Locate the cell with the specified text and output its [x, y] center coordinate. 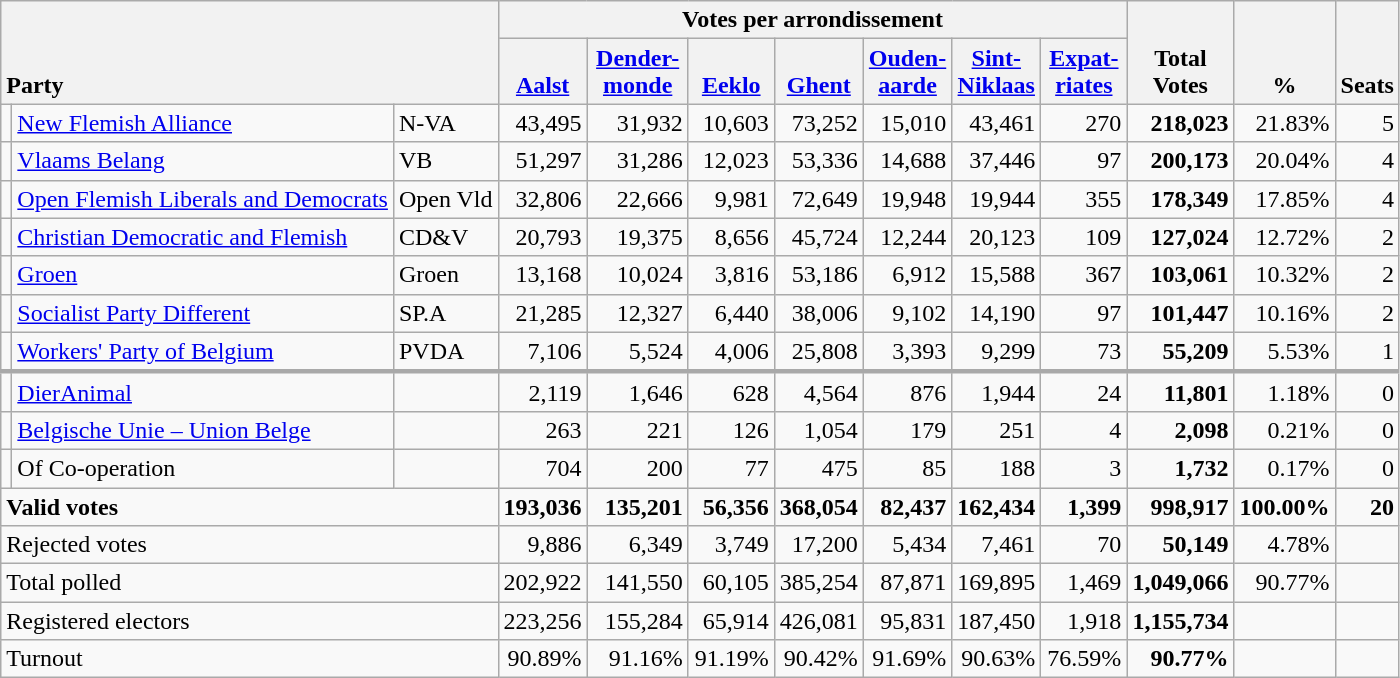
Expat- riates [1084, 72]
17.85% [1284, 199]
11,801 [1180, 392]
14,190 [996, 313]
Christian Democratic and Flemish [203, 237]
Total polled [250, 583]
Workers' Party of Belgium [203, 352]
32,806 [542, 199]
0.17% [1284, 468]
4,006 [731, 352]
355 [1084, 199]
51,297 [542, 161]
704 [542, 468]
53,336 [818, 161]
628 [731, 392]
56,356 [731, 507]
77 [731, 468]
90.89% [542, 659]
Belgische Unie – Union Belge [203, 430]
87,871 [907, 583]
19,944 [996, 199]
1,646 [638, 392]
DierAnimal [203, 392]
21,285 [542, 313]
2,119 [542, 392]
24 [1084, 392]
2,098 [1180, 430]
1,944 [996, 392]
20 [1367, 507]
1,054 [818, 430]
12.72% [1284, 237]
4.78% [1284, 545]
200 [638, 468]
91.19% [731, 659]
202,922 [542, 583]
270 [1084, 123]
1.18% [1284, 392]
50,149 [1180, 545]
426,081 [818, 621]
179 [907, 430]
95,831 [907, 621]
475 [818, 468]
162,434 [996, 507]
1,155,734 [1180, 621]
% [1284, 52]
73 [1084, 352]
5,524 [638, 352]
Socialist Party Different [203, 313]
12,327 [638, 313]
7,106 [542, 352]
91.69% [907, 659]
20,793 [542, 237]
76.59% [1084, 659]
Rejected votes [250, 545]
126 [731, 430]
31,286 [638, 161]
10.16% [1284, 313]
3,816 [731, 275]
10,024 [638, 275]
PVDA [446, 352]
101,447 [1180, 313]
6,440 [731, 313]
14,688 [907, 161]
Registered electors [250, 621]
Ghent [818, 72]
15,588 [996, 275]
90.42% [818, 659]
65,914 [731, 621]
5.53% [1284, 352]
19,375 [638, 237]
1,469 [1084, 583]
Total Votes [1180, 52]
Party [250, 52]
7,461 [996, 545]
155,284 [638, 621]
218,023 [1180, 123]
25,808 [818, 352]
CD&V [446, 237]
6,349 [638, 545]
1,918 [1084, 621]
Open Vld [446, 199]
91.16% [638, 659]
3,393 [907, 352]
5,434 [907, 545]
60,105 [731, 583]
Open Flemish Liberals and Democrats [203, 199]
9,299 [996, 352]
Of Co-operation [203, 468]
19,948 [907, 199]
100.00% [1284, 507]
22,666 [638, 199]
82,437 [907, 507]
1 [1367, 352]
127,024 [1180, 237]
135,201 [638, 507]
Votes per arrondissement [812, 20]
20,123 [996, 237]
193,036 [542, 507]
1,732 [1180, 468]
New Flemish Alliance [203, 123]
385,254 [818, 583]
SP.A [446, 313]
9,886 [542, 545]
20.04% [1284, 161]
3,749 [731, 545]
43,495 [542, 123]
6,912 [907, 275]
90.63% [996, 659]
4,564 [818, 392]
Ouden- aarde [907, 72]
38,006 [818, 313]
Vlaams Belang [203, 161]
368,054 [818, 507]
263 [542, 430]
Seats [1367, 52]
70 [1084, 545]
13,168 [542, 275]
221 [638, 430]
223,256 [542, 621]
5 [1367, 123]
Dender- monde [638, 72]
21.83% [1284, 123]
12,023 [731, 161]
85 [907, 468]
1,049,066 [1180, 583]
141,550 [638, 583]
53,186 [818, 275]
178,349 [1180, 199]
10,603 [731, 123]
10.32% [1284, 275]
37,446 [996, 161]
73,252 [818, 123]
3 [1084, 468]
8,656 [731, 237]
103,061 [1180, 275]
31,932 [638, 123]
Sint-Niklaas [996, 72]
12,244 [907, 237]
Eeklo [731, 72]
Aalst [542, 72]
9,102 [907, 313]
VB [446, 161]
188 [996, 468]
43,461 [996, 123]
187,450 [996, 621]
N-VA [446, 123]
1,399 [1084, 507]
998,917 [1180, 507]
Valid votes [250, 507]
45,724 [818, 237]
0.21% [1284, 430]
9,981 [731, 199]
72,649 [818, 199]
251 [996, 430]
Turnout [250, 659]
200,173 [1180, 161]
109 [1084, 237]
17,200 [818, 545]
169,895 [996, 583]
367 [1084, 275]
55,209 [1180, 352]
876 [907, 392]
15,010 [907, 123]
